Return [X, Y] of the center of cell containing provided text 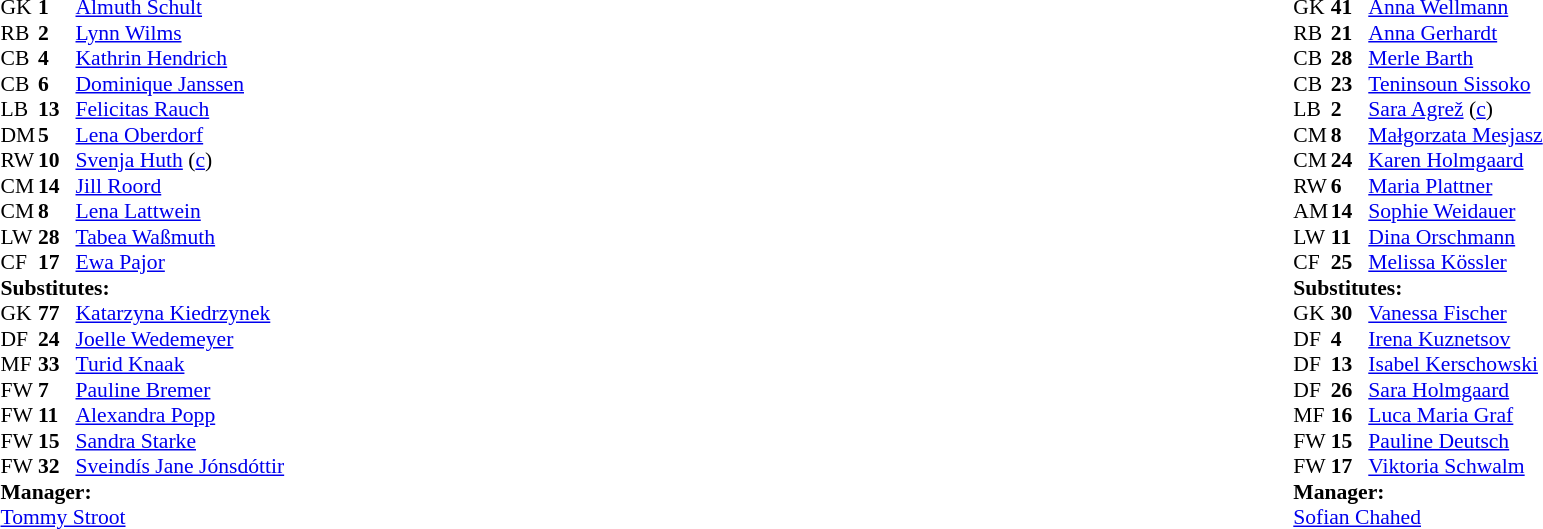
Sandra Starke [180, 441]
Karen Holmgaard [1455, 161]
Lynn Wilms [180, 33]
Jill Roord [180, 186]
Viktoria Schwalm [1455, 467]
23 [1350, 84]
Ewa Pajor [180, 263]
25 [1350, 263]
5 [57, 135]
DM [19, 135]
21 [1350, 33]
77 [57, 313]
Anna Gerhardt [1455, 33]
Maria Plattner [1455, 186]
Katarzyna Kiedrzynek [180, 313]
Luca Maria Graf [1455, 415]
Sara Holmgaard [1455, 390]
Vanessa Fischer [1455, 313]
Turid Knaak [180, 365]
Dina Orschmann [1455, 237]
Pauline Bremer [180, 390]
Lena Oberdorf [180, 135]
Pauline Deutsch [1455, 441]
AM [1312, 211]
32 [57, 467]
26 [1350, 390]
Tabea Waßmuth [180, 237]
Melissa Kössler [1455, 263]
Dominique Janssen [180, 84]
10 [57, 161]
30 [1350, 313]
33 [57, 365]
Merle Barth [1455, 59]
Teninsoun Sissoko [1455, 84]
Isabel Kerschowski [1455, 365]
Lena Lattwein [180, 211]
Sveindís Jane Jónsdóttir [180, 467]
Svenja Huth (c) [180, 161]
Kathrin Hendrich [180, 59]
Alexandra Popp [180, 415]
Małgorzata Mesjasz [1455, 135]
Irena Kuznetsov [1455, 339]
7 [57, 390]
Joelle Wedemeyer [180, 339]
16 [1350, 415]
Sophie Weidauer [1455, 211]
Felicitas Rauch [180, 109]
Sara Agrež (c) [1455, 109]
